Extract the [x, y] coordinate from the center of the cell holding the provided text.  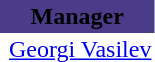
Manager [77, 16]
